Find where the given text appears and provide that cell's center as (X, Y) coordinate. 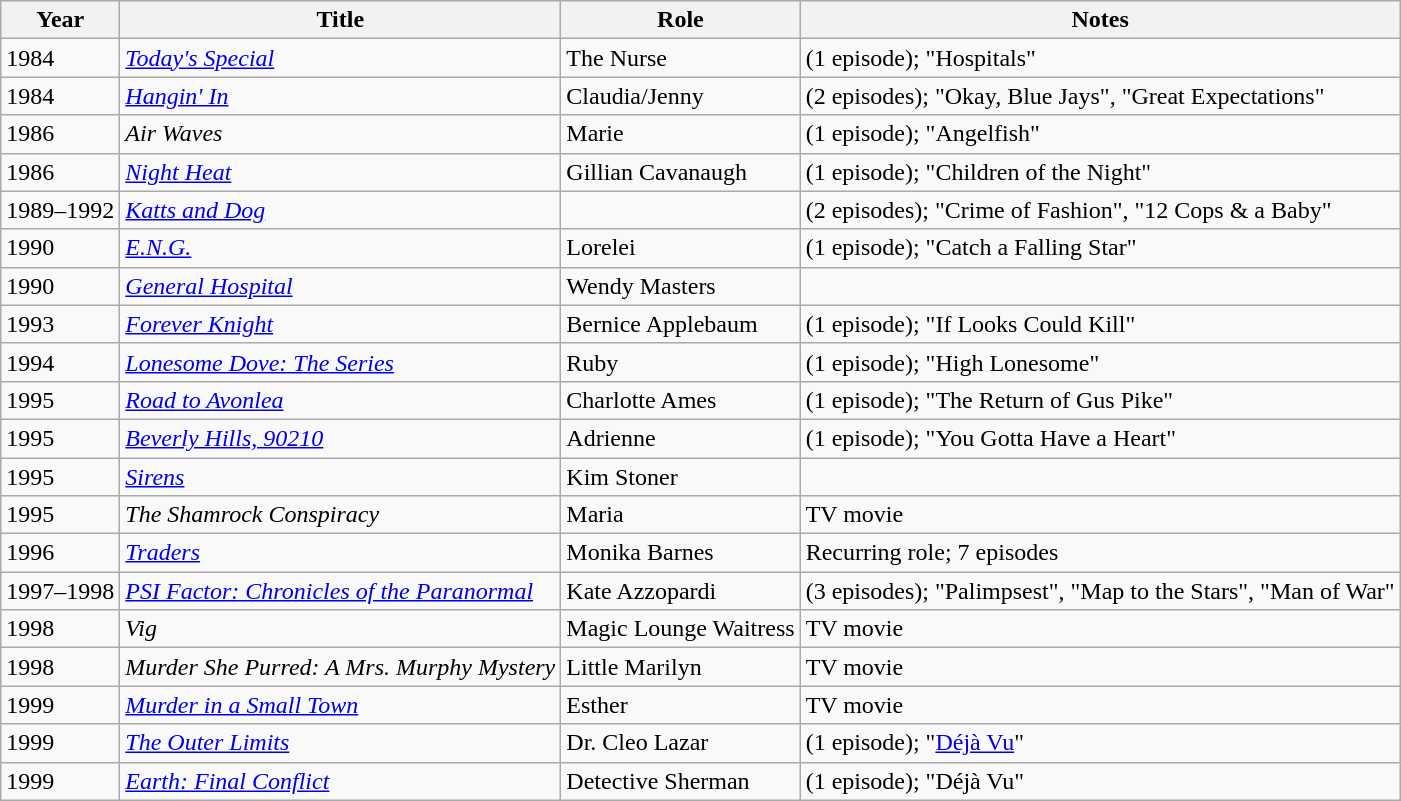
1989–1992 (60, 210)
Vig (340, 629)
Night Heat (340, 172)
Recurring role; 7 episodes (1100, 553)
Charlotte Ames (680, 400)
E.N.G. (340, 248)
Little Marilyn (680, 667)
(1 episode); "Catch a Falling Star" (1100, 248)
Beverly Hills, 90210 (340, 438)
The Nurse (680, 58)
Gillian Cavanaugh (680, 172)
The Outer Limits (340, 743)
Road to Avonlea (340, 400)
Katts and Dog (340, 210)
Notes (1100, 20)
Forever Knight (340, 324)
(1 episode); "Angelfish" (1100, 134)
Lonesome Dove: The Series (340, 362)
Esther (680, 705)
Sirens (340, 477)
Claudia/Jenny (680, 96)
(1 episode); "Children of the Night" (1100, 172)
(1 episode); "High Lonesome" (1100, 362)
Earth: Final Conflict (340, 781)
Kate Azzopardi (680, 591)
Murder She Purred: A Mrs. Murphy Mystery (340, 667)
(1 episode); "You Gotta Have a Heart" (1100, 438)
Role (680, 20)
Wendy Masters (680, 286)
Magic Lounge Waitress (680, 629)
Monika Barnes (680, 553)
Hangin' In (340, 96)
Kim Stoner (680, 477)
(2 episodes); "Crime of Fashion", "12 Cops & a Baby" (1100, 210)
(1 episode); "Hospitals" (1100, 58)
PSI Factor: Chronicles of the Paranormal (340, 591)
Year (60, 20)
1996 (60, 553)
Detective Sherman (680, 781)
Murder in a Small Town (340, 705)
Dr. Cleo Lazar (680, 743)
1994 (60, 362)
1997–1998 (60, 591)
Marie (680, 134)
The Shamrock Conspiracy (340, 515)
(1 episode); "If Looks Could Kill" (1100, 324)
(2 episodes); "Okay, Blue Jays", "Great Expectations" (1100, 96)
Bernice Applebaum (680, 324)
Title (340, 20)
(1 episode); "The Return of Gus Pike" (1100, 400)
1993 (60, 324)
Traders (340, 553)
Maria (680, 515)
General Hospital (340, 286)
Ruby (680, 362)
(3 episodes); "Palimpsest", "Map to the Stars", "Man of War" (1100, 591)
Lorelei (680, 248)
Air Waves (340, 134)
Today's Special (340, 58)
Adrienne (680, 438)
